Return the (x, y) coordinate for the center point of the cell that contains the specified text.  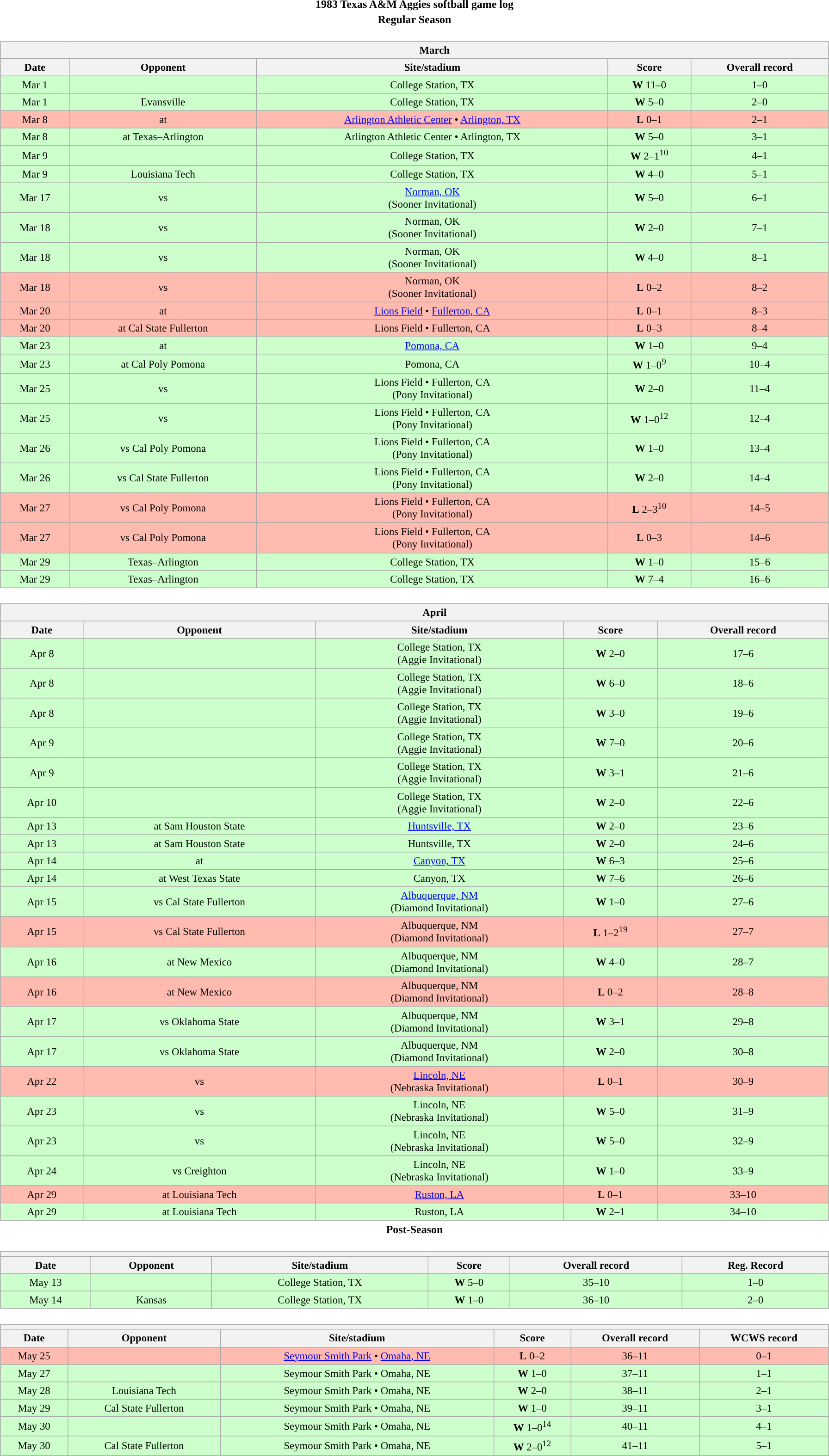
May 25 (34, 1356)
at Cal State Fullerton (163, 328)
W 6–0 (611, 683)
28–7 (743, 962)
41–11 (635, 1446)
32–9 (743, 1141)
W 2–1 (611, 1212)
26–6 (743, 879)
15–6 (760, 562)
31–9 (743, 1111)
W 2–110 (650, 155)
28–8 (743, 991)
13–4 (760, 448)
Evansville (163, 102)
30–9 (743, 1081)
April (414, 612)
W 7–4 (650, 579)
W 1–012 (650, 419)
0–1 (764, 1356)
38–11 (635, 1390)
May 14 (46, 1300)
at Cal Poly Pomona (163, 364)
14–4 (760, 478)
W 3–0 (611, 713)
May 28 (34, 1390)
27–7 (743, 932)
Apr 10 (42, 803)
W 1–09 (650, 364)
W 2–012 (532, 1446)
Apr 24 (42, 1171)
W 7–0 (611, 743)
21–6 (743, 773)
27–6 (743, 902)
22–6 (743, 803)
W 11–0 (650, 85)
8–2 (760, 287)
1–1 (764, 1373)
20–6 (743, 743)
Mar 17 (35, 198)
March (414, 50)
40–11 (635, 1426)
30–8 (743, 1051)
8–4 (760, 328)
33–9 (743, 1171)
Reg. Record (756, 1266)
9–4 (760, 345)
11–4 (760, 388)
May 29 (34, 1408)
10–4 (760, 364)
24–6 (743, 844)
7–1 (760, 227)
16–6 (760, 579)
W 1–014 (532, 1426)
14–6 (760, 538)
W 6–3 (611, 861)
39–11 (635, 1408)
8–1 (760, 257)
May 27 (34, 1373)
34–10 (743, 1212)
37–11 (635, 1373)
May 13 (46, 1283)
L 1–219 (611, 932)
Kansas (151, 1300)
8–3 (760, 311)
12–4 (760, 419)
36–10 (596, 1300)
6–1 (760, 198)
17–6 (743, 653)
W 7–6 (611, 879)
vs Creighton (199, 1171)
35–10 (596, 1283)
25–6 (743, 861)
23–6 (743, 826)
WCWS record (764, 1338)
36–11 (635, 1356)
14–5 (760, 508)
Apr 22 (42, 1081)
18–6 (743, 683)
L 2–310 (650, 508)
29–8 (743, 1022)
19–6 (743, 713)
33–10 (743, 1194)
at Texas–Arlington (163, 137)
at West Texas State (199, 879)
